Capture the cell that displays the provided text and extract its (X, Y) central coordinate. 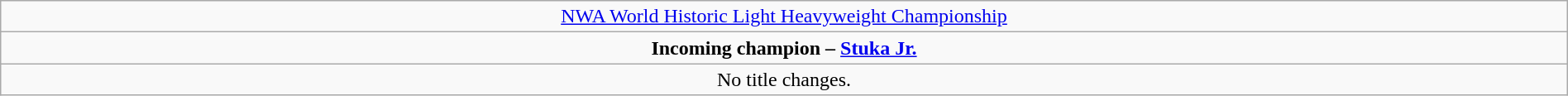
No title changes. (784, 79)
Incoming champion – Stuka Jr. (784, 48)
NWA World Historic Light Heavyweight Championship (784, 17)
